Extract the (X, Y) coordinate from the center of the cell holding the provided text.  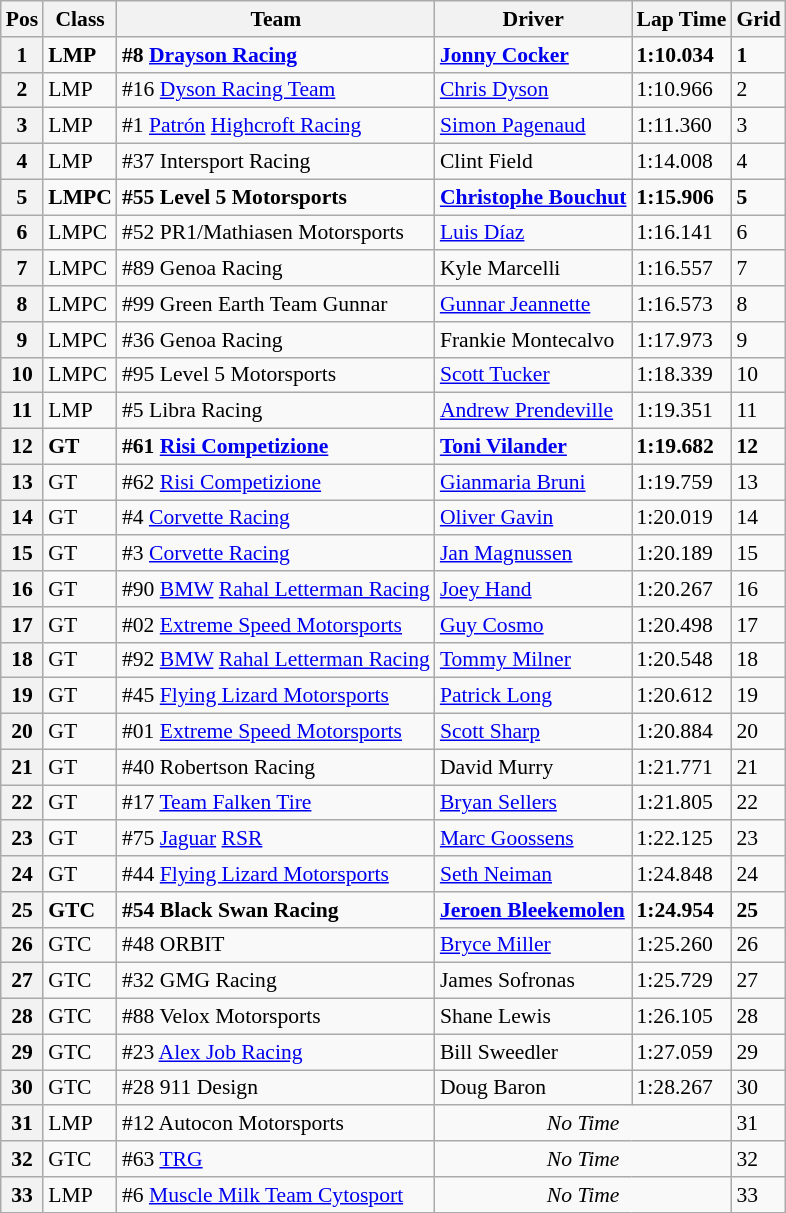
1:27.059 (682, 1052)
Lap Time (682, 19)
#54 Black Swan Racing (276, 910)
1:20.498 (682, 625)
#37 Intersport Racing (276, 162)
Bryan Sellers (534, 803)
#6 Muscle Milk Team Cytosport (276, 1195)
1:21.771 (682, 767)
#32 GMG Racing (276, 981)
#95 Level 5 Motorsports (276, 375)
1:25.260 (682, 945)
#3 Corvette Racing (276, 554)
#99 Green Earth Team Gunnar (276, 304)
1:20.884 (682, 732)
1:14.008 (682, 162)
Gianmaria Bruni (534, 482)
#62 Risi Competizione (276, 482)
Simon Pagenaud (534, 126)
#28 911 Design (276, 1088)
1:20.267 (682, 589)
#16 Dyson Racing Team (276, 90)
Oliver Gavin (534, 518)
Guy Cosmo (534, 625)
#40 Robertson Racing (276, 767)
1:21.805 (682, 803)
#75 Jaguar RSR (276, 839)
1:16.573 (682, 304)
#45 Flying Lizard Motorsports (276, 696)
#1 Patrón Highcroft Racing (276, 126)
Scott Sharp (534, 732)
Bryce Miller (534, 945)
#90 BMW Rahal Letterman Racing (276, 589)
Luis Díaz (534, 233)
James Sofronas (534, 981)
Gunnar Jeannette (534, 304)
#12 Autocon Motorsports (276, 1124)
Doug Baron (534, 1088)
David Murry (534, 767)
#44 Flying Lizard Motorsports (276, 874)
Pos (22, 19)
#5 Libra Racing (276, 411)
Scott Tucker (534, 375)
Shane Lewis (534, 1017)
1:16.141 (682, 233)
Chris Dyson (534, 90)
Kyle Marcelli (534, 269)
1:17.973 (682, 340)
#55 Level 5 Motorsports (276, 197)
1:19.682 (682, 447)
1:28.267 (682, 1088)
1:26.105 (682, 1017)
#61 Risi Competizione (276, 447)
1:24.848 (682, 874)
Bill Sweedler (534, 1052)
Joey Hand (534, 589)
1:19.759 (682, 482)
Toni Vilander (534, 447)
#8 Drayson Racing (276, 55)
Tommy Milner (534, 660)
Class (80, 19)
1:16.557 (682, 269)
Jonny Cocker (534, 55)
1:24.954 (682, 910)
1:18.339 (682, 375)
1:20.189 (682, 554)
#23 Alex Job Racing (276, 1052)
Driver (534, 19)
1:25.729 (682, 981)
1:20.019 (682, 518)
#63 TRG (276, 1159)
Clint Field (534, 162)
#36 Genoa Racing (276, 340)
1:22.125 (682, 839)
Marc Goossens (534, 839)
#48 ORBIT (276, 945)
1:11.360 (682, 126)
#88 Velox Motorsports (276, 1017)
Grid (758, 19)
1:20.612 (682, 696)
Frankie Montecalvo (534, 340)
#52 PR1/Mathiasen Motorsports (276, 233)
Jan Magnussen (534, 554)
Jeroen Bleekemolen (534, 910)
#01 Extreme Speed Motorsports (276, 732)
Team (276, 19)
#4 Corvette Racing (276, 518)
Andrew Prendeville (534, 411)
Patrick Long (534, 696)
#92 BMW Rahal Letterman Racing (276, 660)
1:10.034 (682, 55)
1:19.351 (682, 411)
#17 Team Falken Tire (276, 803)
1:20.548 (682, 660)
1:10.966 (682, 90)
Christophe Bouchut (534, 197)
Seth Neiman (534, 874)
#02 Extreme Speed Motorsports (276, 625)
1:15.906 (682, 197)
#89 Genoa Racing (276, 269)
